Return (x, y) of the center of cell containing provided text 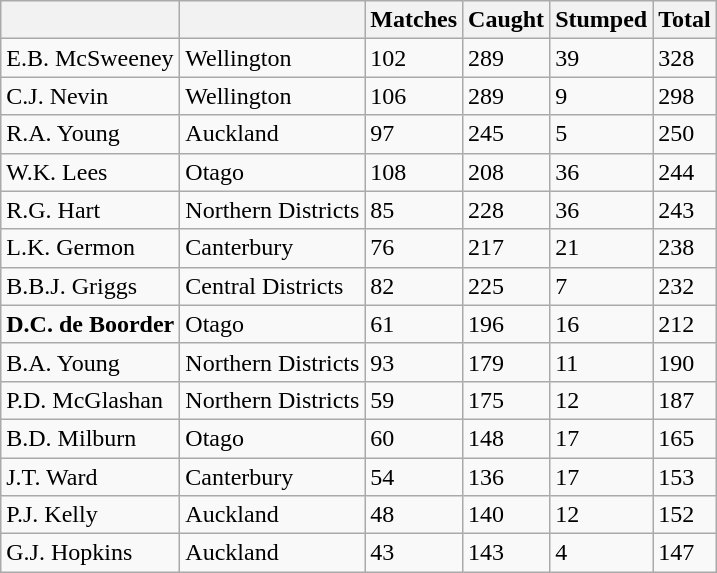
245 (506, 134)
140 (506, 515)
250 (685, 134)
328 (685, 58)
82 (414, 286)
238 (685, 248)
143 (506, 553)
16 (602, 324)
298 (685, 96)
102 (414, 58)
108 (414, 172)
97 (414, 134)
Stumped (602, 20)
190 (685, 362)
243 (685, 210)
R.G. Hart (90, 210)
W.K. Lees (90, 172)
61 (414, 324)
85 (414, 210)
Central Districts (272, 286)
4 (602, 553)
5 (602, 134)
232 (685, 286)
C.J. Nevin (90, 96)
76 (414, 248)
Total (685, 20)
59 (414, 400)
217 (506, 248)
B.A. Young (90, 362)
196 (506, 324)
179 (506, 362)
J.T. Ward (90, 477)
11 (602, 362)
R.A. Young (90, 134)
48 (414, 515)
208 (506, 172)
106 (414, 96)
B.D. Milburn (90, 438)
212 (685, 324)
228 (506, 210)
L.K. Germon (90, 248)
165 (685, 438)
147 (685, 553)
E.B. McSweeney (90, 58)
93 (414, 362)
153 (685, 477)
G.J. Hopkins (90, 553)
148 (506, 438)
21 (602, 248)
187 (685, 400)
136 (506, 477)
Caught (506, 20)
54 (414, 477)
152 (685, 515)
Matches (414, 20)
7 (602, 286)
244 (685, 172)
9 (602, 96)
P.D. McGlashan (90, 400)
39 (602, 58)
225 (506, 286)
60 (414, 438)
B.B.J. Griggs (90, 286)
175 (506, 400)
D.C. de Boorder (90, 324)
43 (414, 553)
P.J. Kelly (90, 515)
